From the cell containing the given text, extract its center point as (x, y) coordinate. 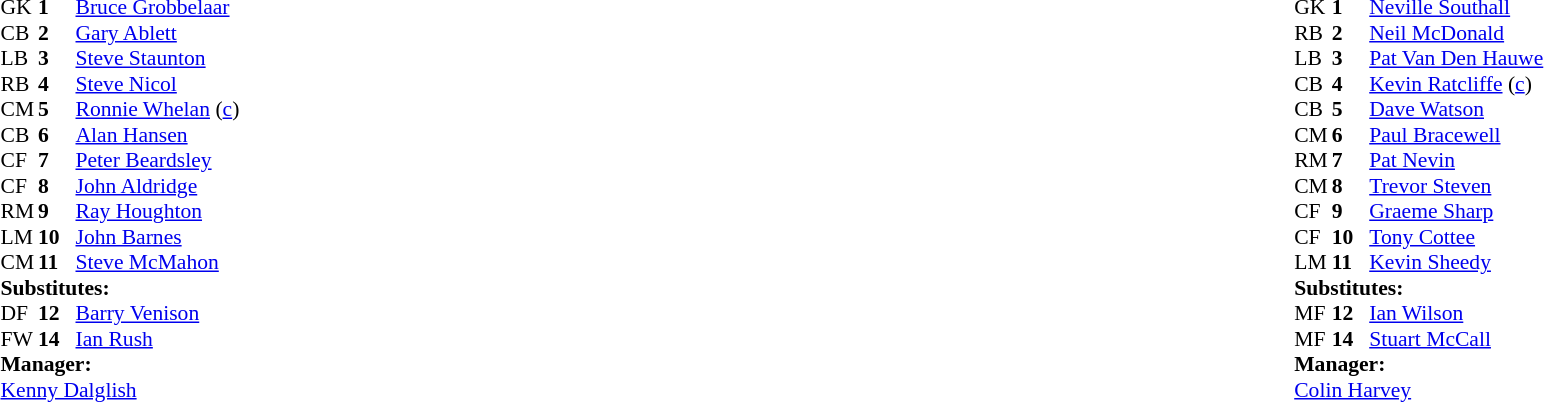
John Aldridge (158, 186)
Pat Nevin (1456, 161)
Kevin Sheedy (1456, 263)
Ian Wilson (1456, 313)
Steve McMahon (158, 263)
Alan Hansen (158, 135)
DF (19, 313)
Ronnie Whelan (c) (158, 109)
Barry Venison (158, 313)
Stuart McCall (1456, 339)
Graeme Sharp (1456, 211)
Ian Rush (158, 339)
Steve Staunton (158, 59)
Ray Houghton (158, 211)
Gary Ablett (158, 33)
Steve Nicol (158, 84)
Kevin Ratcliffe (c) (1456, 84)
Paul Bracewell (1456, 135)
Pat Van Den Hauwe (1456, 59)
Tony Cottee (1456, 237)
Neil McDonald (1456, 33)
Dave Watson (1456, 109)
Trevor Steven (1456, 186)
Peter Beardsley (158, 161)
FW (19, 339)
John Barnes (158, 237)
